Detect which cell encompasses the target text, then output its (x, y) center coordinate. 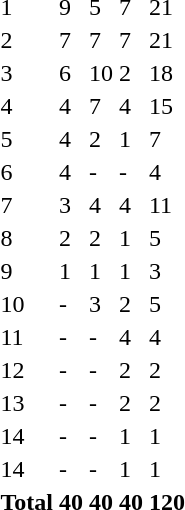
10 (100, 73)
6 (70, 73)
